Extract the (x, y) coordinate from the center of the cell holding the provided text.  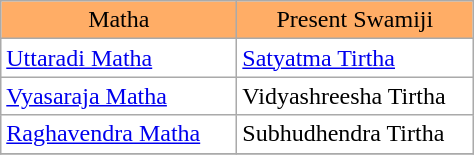
Present Swamiji (355, 20)
Vyasaraja Matha (119, 96)
Matha (119, 20)
Satyatma Tirtha (355, 58)
Raghavendra Matha (119, 134)
Subhudhendra Tirtha (355, 134)
Uttaradi Matha (119, 58)
Vidyashreesha Tirtha (355, 96)
